Return (x, y) of the center of cell containing provided text 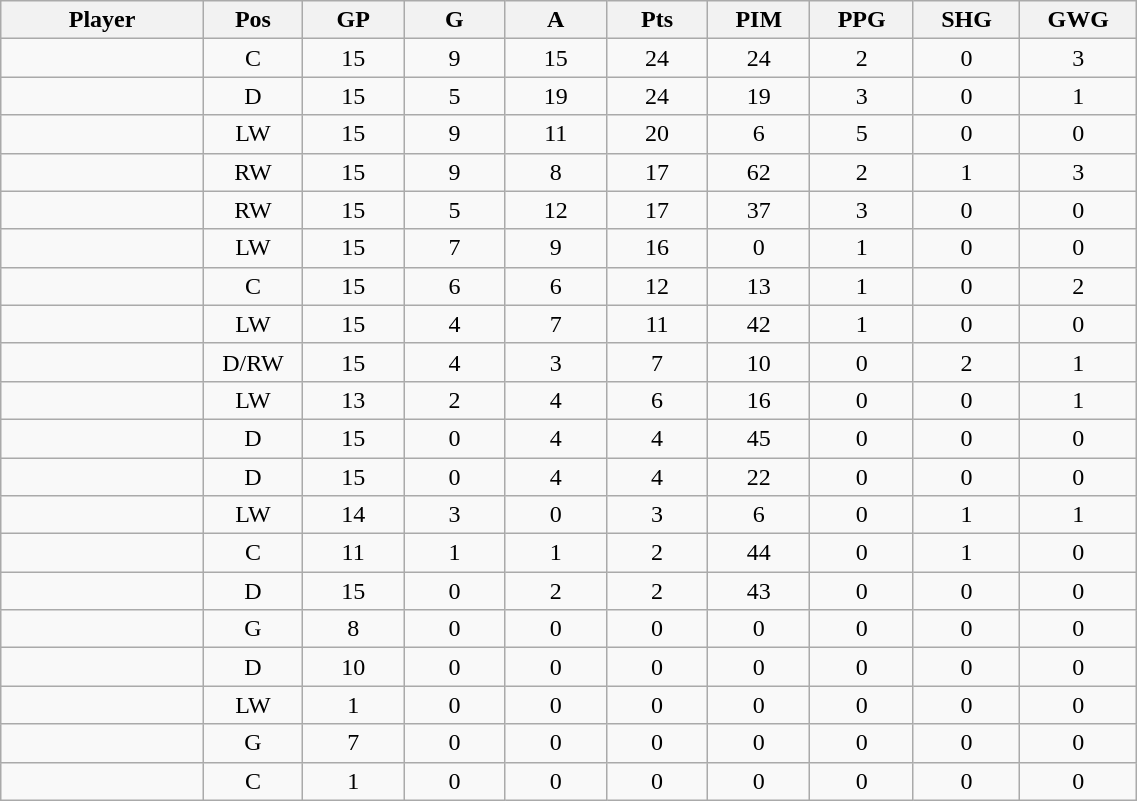
43 (759, 591)
14 (352, 515)
22 (759, 477)
SHG (966, 20)
20 (656, 134)
A (556, 20)
44 (759, 553)
Pts (656, 20)
GWG (1078, 20)
Pos (252, 20)
D/RW (252, 362)
37 (759, 210)
GP (352, 20)
42 (759, 324)
Player (102, 20)
62 (759, 172)
PPG (862, 20)
PIM (759, 20)
45 (759, 438)
